From the cell containing the given text, extract its center point as (X, Y) coordinate. 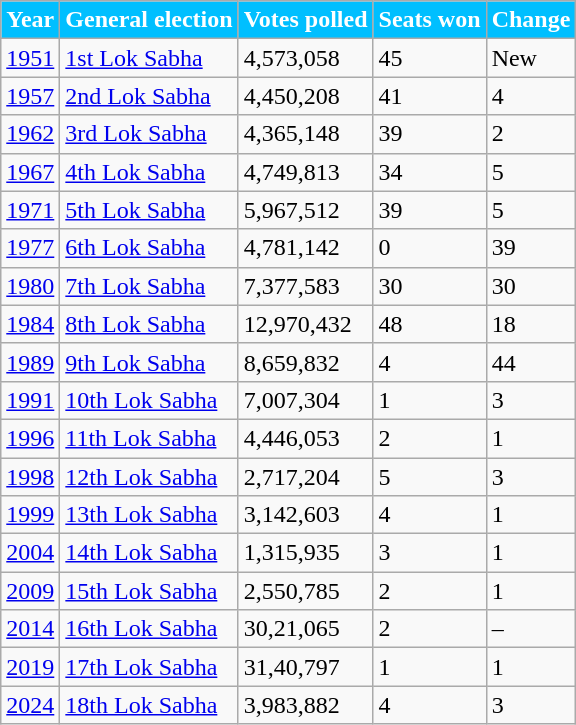
17th Lok Sabha (149, 667)
4,365,148 (306, 134)
2nd Lok Sabha (149, 96)
1971 (30, 210)
34 (430, 172)
6th Lok Sabha (149, 248)
10th Lok Sabha (149, 400)
2004 (30, 553)
12,970,432 (306, 324)
4,450,208 (306, 96)
12th Lok Sabha (149, 477)
1991 (30, 400)
2,717,204 (306, 477)
41 (430, 96)
1962 (30, 134)
Year (30, 20)
7th Lok Sabha (149, 286)
– (531, 629)
General election (149, 20)
1989 (30, 362)
48 (430, 324)
4,781,142 (306, 248)
5th Lok Sabha (149, 210)
16th Lok Sabha (149, 629)
1951 (30, 58)
15th Lok Sabha (149, 591)
44 (531, 362)
4,749,813 (306, 172)
1st Lok Sabha (149, 58)
30,21,065 (306, 629)
13th Lok Sabha (149, 515)
8,659,832 (306, 362)
7,377,583 (306, 286)
1,315,935 (306, 553)
4,573,058 (306, 58)
1984 (30, 324)
1999 (30, 515)
45 (430, 58)
2024 (30, 705)
31,40,797 (306, 667)
0 (430, 248)
New (531, 58)
1957 (30, 96)
3,142,603 (306, 515)
Votes polled (306, 20)
1980 (30, 286)
4,446,053 (306, 438)
3,983,882 (306, 705)
1996 (30, 438)
5,967,512 (306, 210)
2,550,785 (306, 591)
1998 (30, 477)
7,007,304 (306, 400)
14th Lok Sabha (149, 553)
1977 (30, 248)
1967 (30, 172)
Seats won (430, 20)
18th Lok Sabha (149, 705)
2009 (30, 591)
Change (531, 20)
4th Lok Sabha (149, 172)
8th Lok Sabha (149, 324)
9th Lok Sabha (149, 362)
11th Lok Sabha (149, 438)
2019 (30, 667)
18 (531, 324)
2014 (30, 629)
3rd Lok Sabha (149, 134)
